Output the [x, y] coordinate of the center of the cell containing the given text.  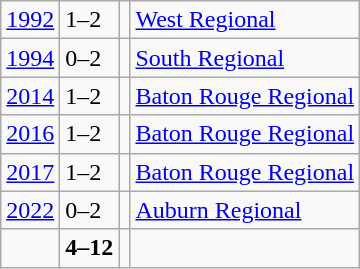
1994 [30, 58]
4–12 [90, 248]
Auburn Regional [245, 210]
South Regional [245, 58]
2016 [30, 134]
1992 [30, 20]
2017 [30, 172]
2022 [30, 210]
2014 [30, 96]
West Regional [245, 20]
